Scan for the cell matching the given text and deliver its [x, y] coordinate at center. 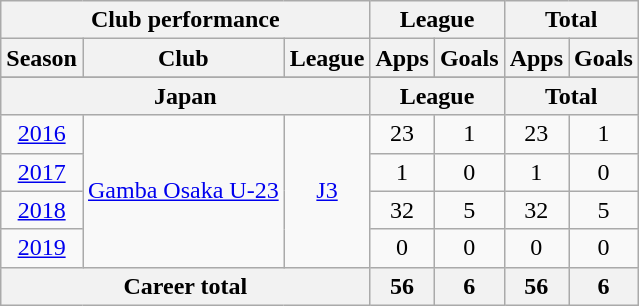
Season [42, 58]
Japan [186, 96]
Club performance [186, 20]
2016 [42, 134]
Gamba Osaka U-23 [183, 191]
2018 [42, 210]
2019 [42, 248]
Club [183, 58]
2017 [42, 172]
J3 [327, 191]
Career total [186, 286]
